Pinpoint the cell where the given text exists, returning its [X, Y] midpoint coordinate. 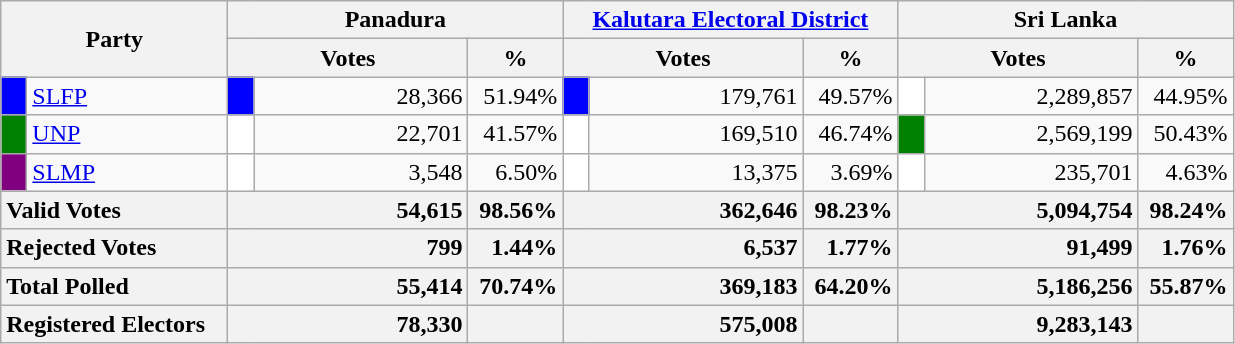
5,094,754 [1018, 210]
28,366 [361, 96]
78,330 [348, 324]
91,499 [1018, 248]
235,701 [1031, 172]
46.74% [850, 134]
Rejected Votes [114, 248]
6,537 [683, 248]
98.56% [516, 210]
4.63% [1186, 172]
575,008 [683, 324]
Party [114, 39]
49.57% [850, 96]
2,289,857 [1031, 96]
2,569,199 [1031, 134]
3.69% [850, 172]
169,510 [696, 134]
98.23% [850, 210]
22,701 [361, 134]
54,615 [348, 210]
1.44% [516, 248]
SLFP [128, 96]
3,548 [361, 172]
1.77% [850, 248]
Sri Lanka [1066, 20]
Panadura [396, 20]
SLMP [128, 172]
5,186,256 [1018, 286]
70.74% [516, 286]
179,761 [696, 96]
Total Polled [114, 286]
98.24% [1186, 210]
13,375 [696, 172]
55,414 [348, 286]
369,183 [683, 286]
1.76% [1186, 248]
Registered Electors [114, 324]
51.94% [516, 96]
UNP [128, 134]
64.20% [850, 286]
6.50% [516, 172]
362,646 [683, 210]
50.43% [1186, 134]
Valid Votes [114, 210]
55.87% [1186, 286]
799 [348, 248]
9,283,143 [1018, 324]
Kalutara Electoral District [730, 20]
41.57% [516, 134]
44.95% [1186, 96]
